Capture the cell that displays the provided text and extract its [x, y] central coordinate. 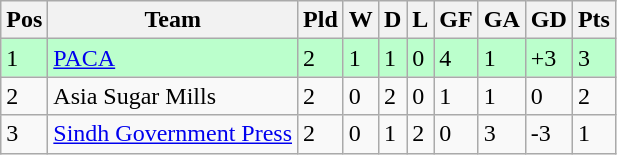
Pos [24, 20]
GD [548, 20]
D [392, 20]
Asia Sugar Mills [173, 96]
-3 [548, 134]
GA [502, 20]
Pts [594, 20]
+3 [548, 58]
W [360, 20]
Pld [321, 20]
Sindh Government Press [173, 134]
GF [456, 20]
4 [456, 58]
L [420, 20]
Team [173, 20]
PACA [173, 58]
